Extract the [X, Y] coordinate from the center of the cell holding the provided text.  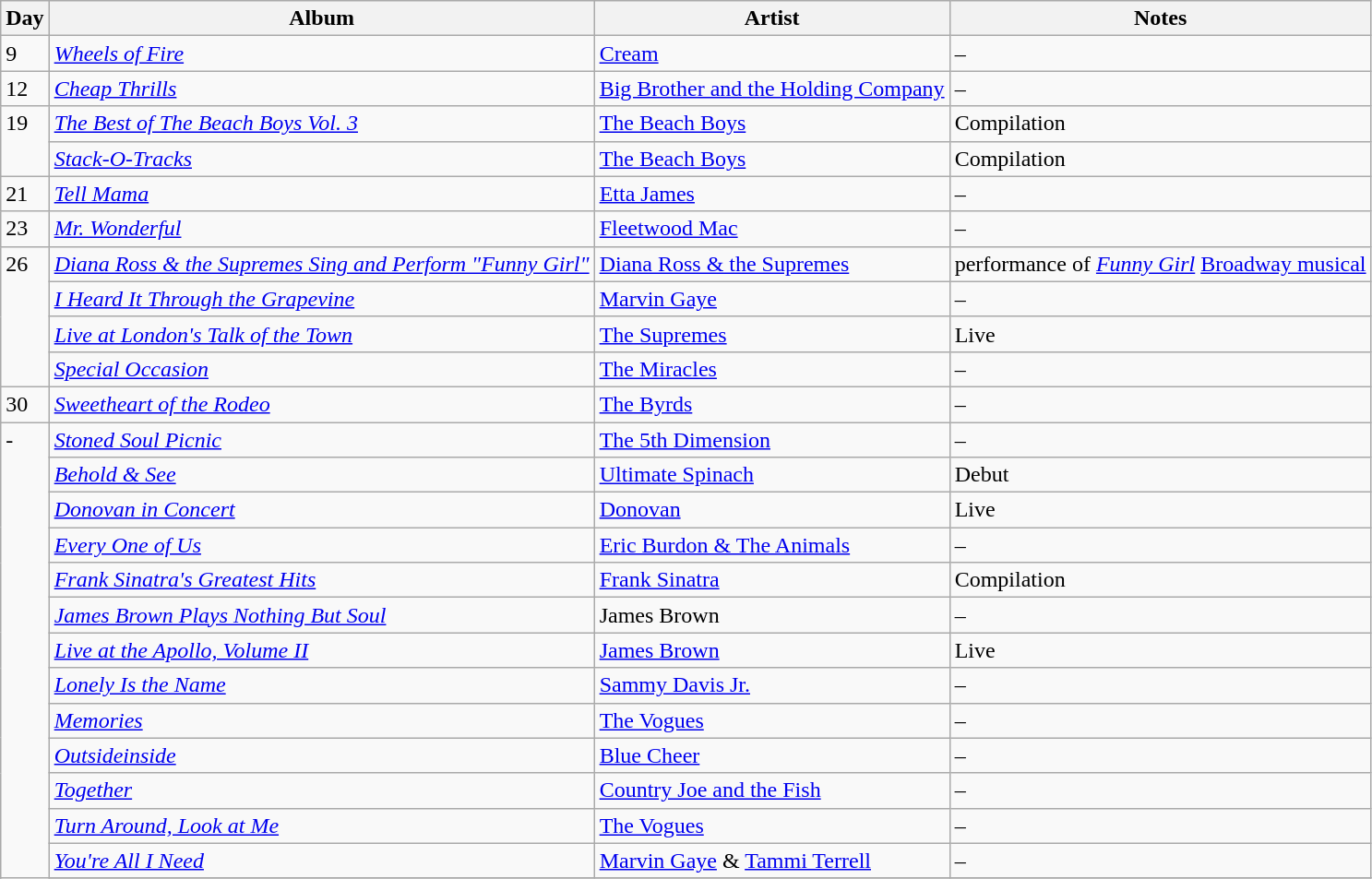
Behold & See [321, 475]
The Miracles [771, 369]
Live at London's Talk of the Town [321, 334]
Artist [771, 18]
Marvin Gaye & Tammi Terrell [771, 861]
Diana Ross & the Supremes [771, 264]
Memories [321, 720]
Album [321, 18]
Lonely Is the Name [321, 685]
You're All I Need [321, 861]
Day [25, 18]
performance of Funny Girl Broadway musical [1161, 264]
Every One of Us [321, 545]
Mr. Wonderful [321, 229]
Ultimate Spinach [771, 475]
Donovan [771, 510]
Big Brother and the Holding Company [771, 89]
Notes [1161, 18]
Sweetheart of the Rodeo [321, 404]
Tell Mama [321, 194]
23 [25, 229]
James Brown Plays Nothing But Soul [321, 615]
Turn Around, Look at Me [321, 826]
9 [25, 53]
The Supremes [771, 334]
The Best of The Beach Boys Vol. 3 [321, 124]
Frank Sinatra's Greatest Hits [321, 580]
26 [25, 316]
The 5th Dimension [771, 440]
Etta James [771, 194]
12 [25, 89]
Cream [771, 53]
Blue Cheer [771, 755]
Sammy Davis Jr. [771, 685]
Diana Ross & the Supremes Sing and Perform "Funny Girl" [321, 264]
19 [25, 141]
I Heard It Through the Grapevine [321, 299]
- [25, 651]
Donovan in Concert [321, 510]
Fleetwood Mac [771, 229]
Together [321, 790]
Country Joe and the Fish [771, 790]
30 [25, 404]
Cheap Thrills [321, 89]
Live at the Apollo, Volume II [321, 650]
Stoned Soul Picnic [321, 440]
Debut [1161, 475]
Frank Sinatra [771, 580]
Eric Burdon & The Animals [771, 545]
Stack-O-Tracks [321, 159]
21 [25, 194]
Marvin Gaye [771, 299]
Wheels of Fire [321, 53]
The Byrds [771, 404]
Outsideinside [321, 755]
Special Occasion [321, 369]
